Return the (X, Y) coordinate for the center point of the cell that contains the specified text.  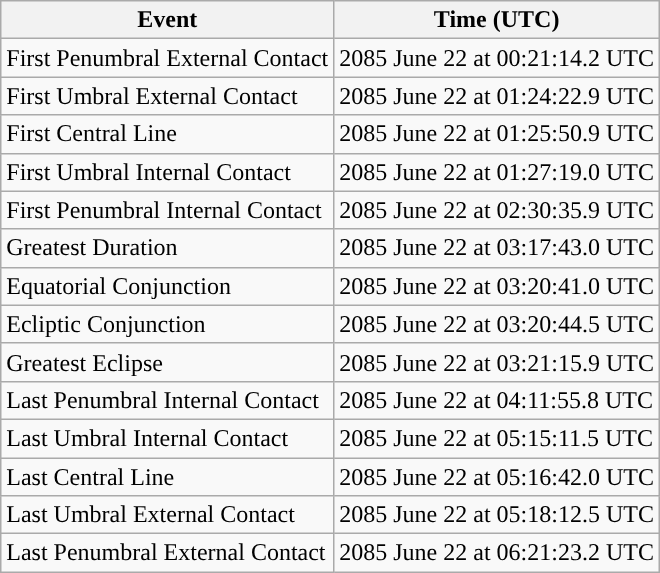
Greatest Duration (168, 248)
2085 June 22 at 01:27:19.0 UTC (497, 172)
Equatorial Conjunction (168, 286)
Last Umbral Internal Contact (168, 438)
2085 June 22 at 06:21:23.2 UTC (497, 553)
Last Central Line (168, 477)
First Penumbral Internal Contact (168, 210)
Last Penumbral External Contact (168, 553)
2085 June 22 at 02:30:35.9 UTC (497, 210)
2085 June 22 at 01:25:50.9 UTC (497, 134)
2085 June 22 at 03:20:44.5 UTC (497, 324)
2085 June 22 at 04:11:55.8 UTC (497, 400)
First Penumbral External Contact (168, 58)
Event (168, 20)
First Central Line (168, 134)
2085 June 22 at 01:24:22.9 UTC (497, 96)
Last Penumbral Internal Contact (168, 400)
First Umbral External Contact (168, 96)
Last Umbral External Contact (168, 515)
2085 June 22 at 03:21:15.9 UTC (497, 362)
First Umbral Internal Contact (168, 172)
2085 June 22 at 05:18:12.5 UTC (497, 515)
2085 June 22 at 05:15:11.5 UTC (497, 438)
2085 June 22 at 00:21:14.2 UTC (497, 58)
Time (UTC) (497, 20)
2085 June 22 at 05:16:42.0 UTC (497, 477)
2085 June 22 at 03:20:41.0 UTC (497, 286)
Ecliptic Conjunction (168, 324)
Greatest Eclipse (168, 362)
2085 June 22 at 03:17:43.0 UTC (497, 248)
